Capture the cell that displays the provided text and extract its [x, y] central coordinate. 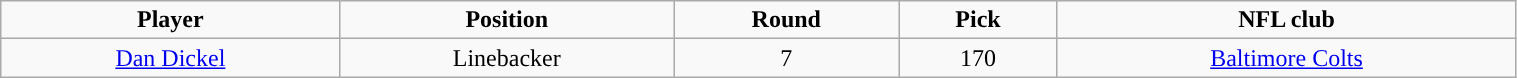
Player [170, 20]
Position [507, 20]
Linebacker [507, 58]
7 [786, 58]
Round [786, 20]
Dan Dickel [170, 58]
NFL club [1286, 20]
Pick [978, 20]
170 [978, 58]
Baltimore Colts [1286, 58]
